Extract the (X, Y) coordinate from the center of the cell holding the provided text.  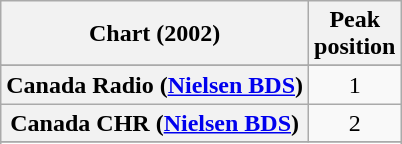
Peakposition (355, 34)
Canada CHR (Nielsen BDS) (155, 123)
Chart (2002) (155, 34)
1 (355, 85)
Canada Radio (Nielsen BDS) (155, 85)
2 (355, 123)
